Detect which cell encompasses the target text, then output its [X, Y] center coordinate. 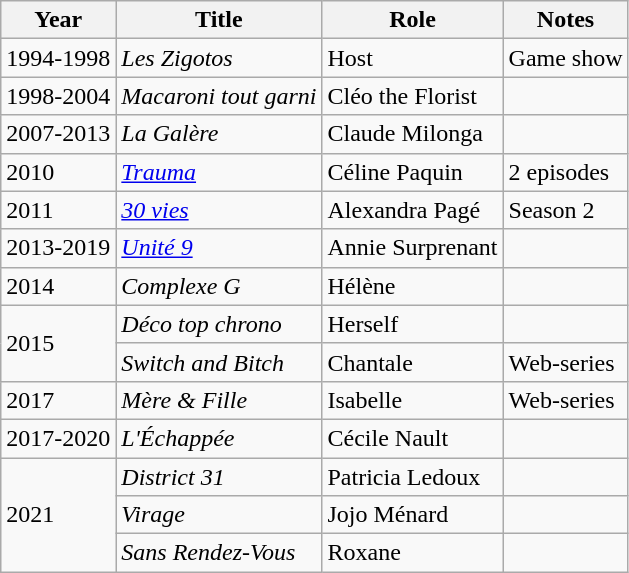
Year [58, 20]
1994-1998 [58, 58]
Chantale [412, 362]
Trauma [219, 172]
2017 [58, 400]
Annie Surprenant [412, 248]
Patricia Ledoux [412, 477]
Sans Rendez-Vous [219, 553]
Complexe G [219, 286]
Isabelle [412, 400]
2010 [58, 172]
Host [412, 58]
Jojo Ménard [412, 515]
2011 [58, 210]
Switch and Bitch [219, 362]
Claude Milonga [412, 134]
Game show [566, 58]
Herself [412, 324]
Macaroni tout garni [219, 96]
Alexandra Pagé [412, 210]
Céline Paquin [412, 172]
La Galère [219, 134]
Role [412, 20]
1998-2004 [58, 96]
Cécile Nault [412, 438]
Virage [219, 515]
Unité 9 [219, 248]
District 31 [219, 477]
Les Zigotos [219, 58]
Season 2 [566, 210]
Mère & Fille [219, 400]
2017-2020 [58, 438]
Title [219, 20]
2 episodes [566, 172]
Déco top chrono [219, 324]
2021 [58, 515]
Cléo the Florist [412, 96]
2007-2013 [58, 134]
2013-2019 [58, 248]
30 vies [219, 210]
Notes [566, 20]
L'Échappée [219, 438]
Hélène [412, 286]
Roxane [412, 553]
2015 [58, 343]
2014 [58, 286]
